Search for the cell housing the specified text and yield its [x, y] center coordinate. 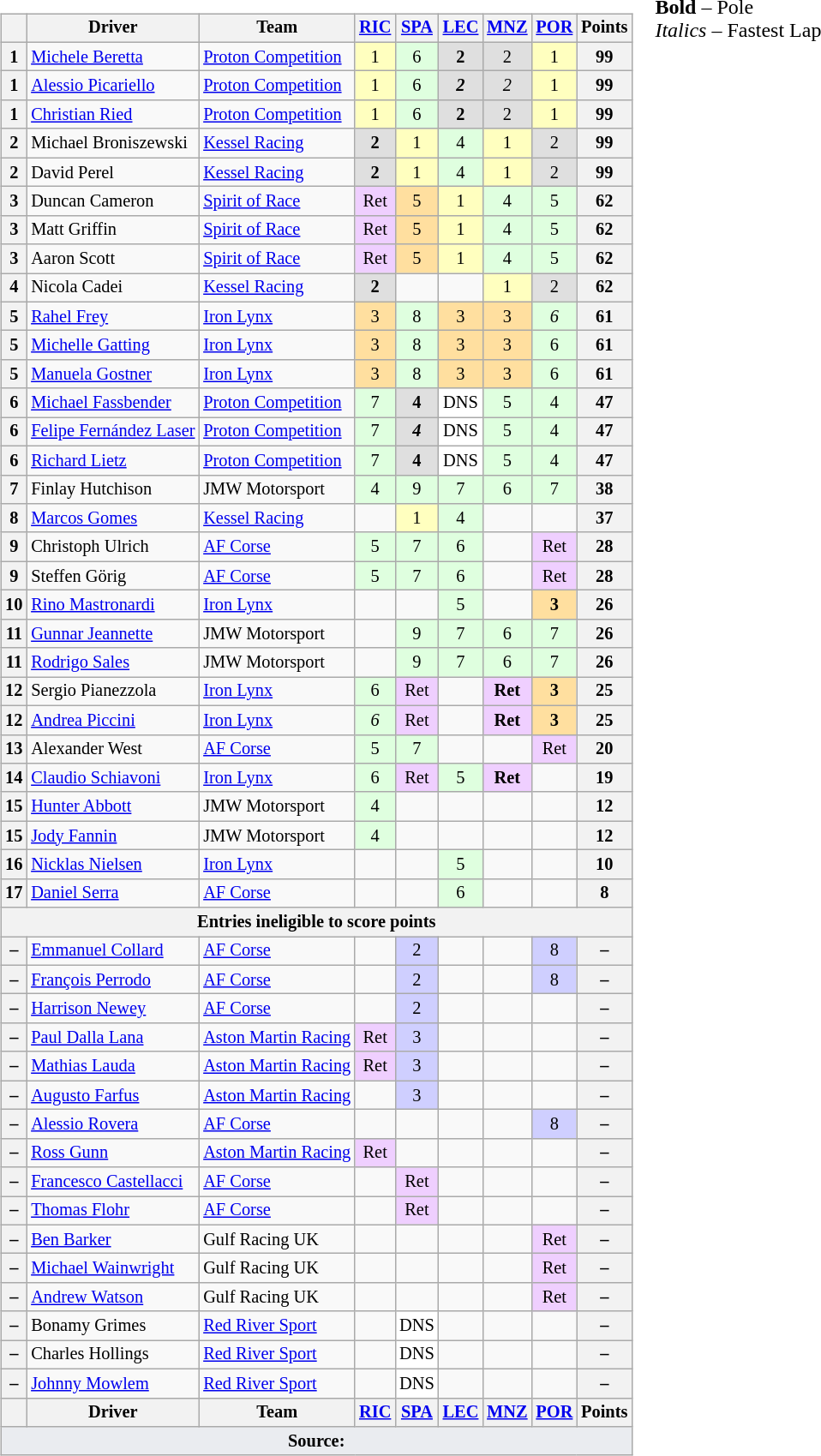
Ben Barker [113, 1239]
Emmanuel Collard [113, 951]
38 [604, 489]
Finlay Hutchison [113, 489]
Michael Wainwright [113, 1268]
Michelle Gatting [113, 345]
Rodrigo Sales [113, 662]
Michael Broniszewski [113, 143]
Gunnar Jeannette [113, 633]
François Perrodo [113, 980]
Augusto Farfus [113, 1095]
Francesco Castellacci [113, 1182]
Duncan Cameron [113, 201]
19 [604, 778]
Nicklas Nielsen [113, 865]
Aaron Scott [113, 259]
Marcos Gomes [113, 518]
Manuela Gostner [113, 374]
Alessio Rovera [113, 1124]
Daniel Serra [113, 893]
Claudio Schiavoni [113, 778]
Felipe Fernández Laser [113, 432]
Alessio Picariello [113, 86]
Rahel Frey [113, 316]
Michael Fassbender [113, 403]
Thomas Flohr [113, 1211]
David Perel [113, 172]
Source: [316, 1441]
Harrison Newey [113, 1009]
Ross Gunn [113, 1153]
14 [14, 778]
Nicola Cadei [113, 288]
Christian Ried [113, 115]
Rino Mastronardi [113, 605]
Richard Lietz [113, 460]
Alexander West [113, 749]
Paul Dalla Lana [113, 1038]
Christoph Ulrich [113, 547]
Andrew Watson [113, 1297]
Michele Beretta [113, 57]
17 [14, 893]
13 [14, 749]
Jody Fannin [113, 836]
Mathias Lauda [113, 1066]
Johnny Mowlem [113, 1383]
Charles Hollings [113, 1355]
Matt Griffin [113, 230]
Andrea Piccini [113, 720]
Steffen Görig [113, 576]
16 [14, 865]
Bonamy Grimes [113, 1326]
Entries ineligible to score points [316, 922]
20 [604, 749]
Hunter Abbott [113, 806]
Sergio Pianezzola [113, 692]
37 [604, 518]
